Extract the [x, y] coordinate from the center of the cell holding the provided text.  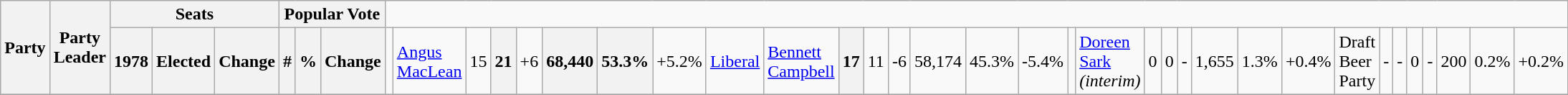
-5.4% [1043, 61]
+0.4% [1309, 61]
Elected [183, 61]
+0.2% [1541, 61]
58,174 [937, 61]
% [308, 61]
Angus MacLean [429, 61]
Party Leader [80, 47]
1,655 [1214, 61]
+5.2% [679, 61]
Doreen Sark (interim) [1110, 61]
-6 [899, 61]
45.3% [992, 61]
1.3% [1260, 61]
Seats [194, 14]
68,440 [570, 61]
Party [25, 47]
Draft Beer Party [1357, 61]
21 [503, 61]
200 [1453, 61]
15 [479, 61]
11 [876, 61]
0.2% [1492, 61]
Bennett Campbell [801, 61]
Popular Vote [332, 14]
Liberal [735, 61]
17 [851, 61]
1978 [130, 61]
53.3% [625, 61]
+6 [529, 61]
# [287, 61]
